Provide the (X, Y) coordinate of the cell's center where the given text is located.  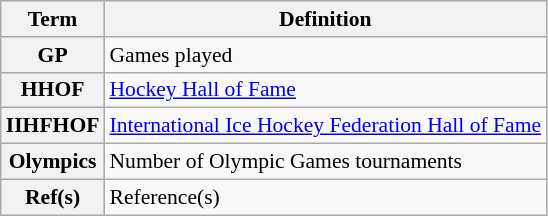
Definition (325, 19)
GP (53, 55)
Reference(s) (325, 197)
Olympics (53, 162)
Ref(s) (53, 197)
IIHFHOF (53, 126)
Term (53, 19)
Games played (325, 55)
International Ice Hockey Federation Hall of Fame (325, 126)
Hockey Hall of Fame (325, 90)
HHOF (53, 90)
Number of Olympic Games tournaments (325, 162)
